Capture the cell that displays the provided text and extract its [X, Y] central coordinate. 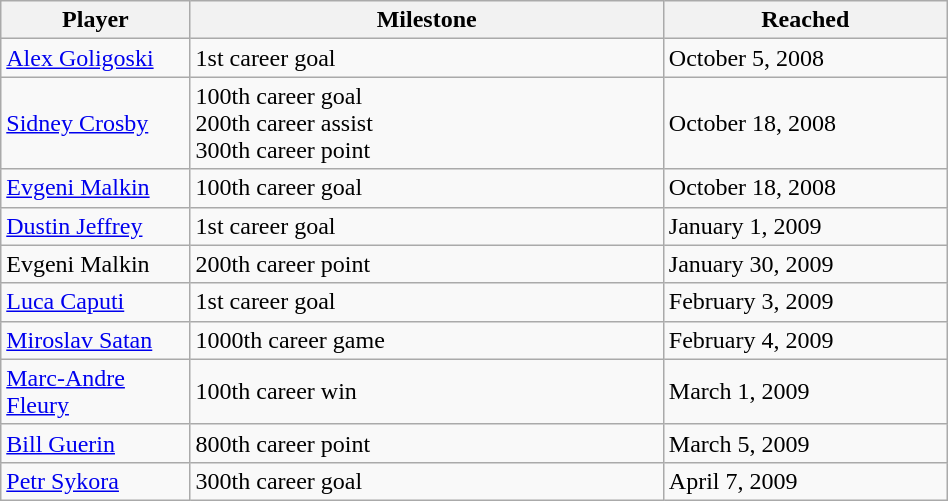
Sidney Crosby [96, 123]
Bill Guerin [96, 443]
February 4, 2009 [805, 340]
100th career goal [426, 188]
100th career goal200th career assist300th career point [426, 123]
200th career point [426, 264]
October 5, 2008 [805, 58]
Petr Sykora [96, 481]
100th career win [426, 392]
January 30, 2009 [805, 264]
March 1, 2009 [805, 392]
300th career goal [426, 481]
February 3, 2009 [805, 302]
January 1, 2009 [805, 226]
800th career point [426, 443]
Dustin Jeffrey [96, 226]
Alex Goligoski [96, 58]
April 7, 2009 [805, 481]
Milestone [426, 20]
1000th career game [426, 340]
March 5, 2009 [805, 443]
Reached [805, 20]
Miroslav Satan [96, 340]
Player [96, 20]
Luca Caputi [96, 302]
Marc-Andre Fleury [96, 392]
